Search for the cell housing the specified text and yield its (X, Y) center coordinate. 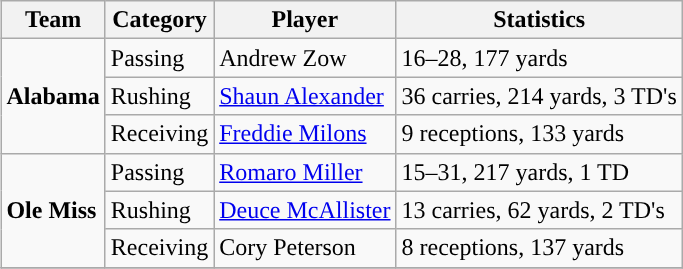
Andrew Zow (305, 58)
Alabama (53, 96)
Deuce McAllister (305, 210)
36 carries, 214 yards, 3 TD's (539, 96)
13 carries, 62 yards, 2 TD's (539, 210)
Romaro Miller (305, 172)
15–31, 217 yards, 1 TD (539, 172)
9 receptions, 133 yards (539, 134)
Player (305, 20)
Shaun Alexander (305, 96)
Statistics (539, 20)
Team (53, 20)
Freddie Milons (305, 134)
16–28, 177 yards (539, 58)
Category (159, 20)
Ole Miss (53, 210)
Cory Peterson (305, 248)
8 receptions, 137 yards (539, 248)
